Identify which cell holds the provided text, then report its (X, Y) central coordinate. 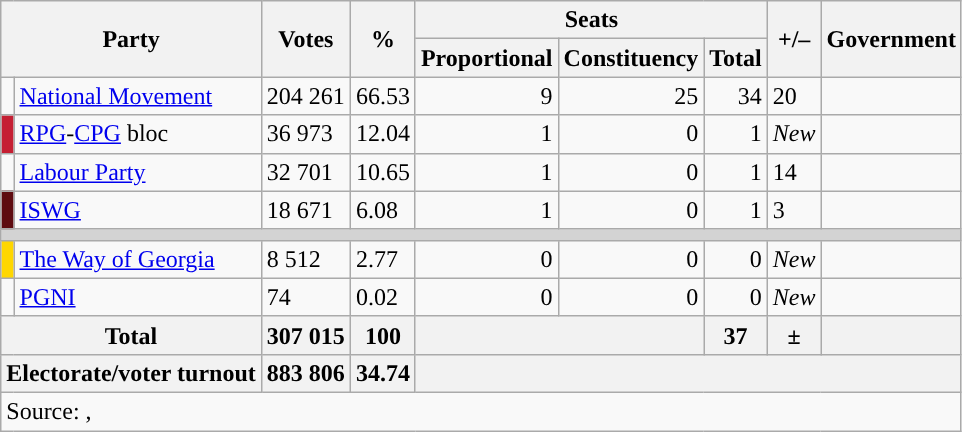
9 (486, 96)
Electorate/voter turnout (132, 373)
34 (736, 96)
± (794, 335)
Votes (306, 39)
0.02 (382, 297)
% (382, 39)
18 671 (306, 210)
ISWG (138, 210)
2.77 (382, 259)
Proportional (486, 58)
Government (891, 39)
Source: , (482, 411)
12.04 (382, 134)
100 (382, 335)
307 015 (306, 335)
The Way of Georgia (138, 259)
Labour Party (138, 172)
Constituency (631, 58)
3 (794, 210)
14 (794, 172)
Seats (591, 20)
34.74 (382, 373)
+/– (794, 39)
25 (631, 96)
RPG-CPG bloc (138, 134)
6.08 (382, 210)
32 701 (306, 172)
National Movement (138, 96)
20 (794, 96)
204 261 (306, 96)
37 (736, 335)
Party (132, 39)
36 973 (306, 134)
66.53 (382, 96)
PGNI (138, 297)
10.65 (382, 172)
74 (306, 297)
883 806 (306, 373)
8 512 (306, 259)
